Detect which cell encompasses the target text, then output its (x, y) center coordinate. 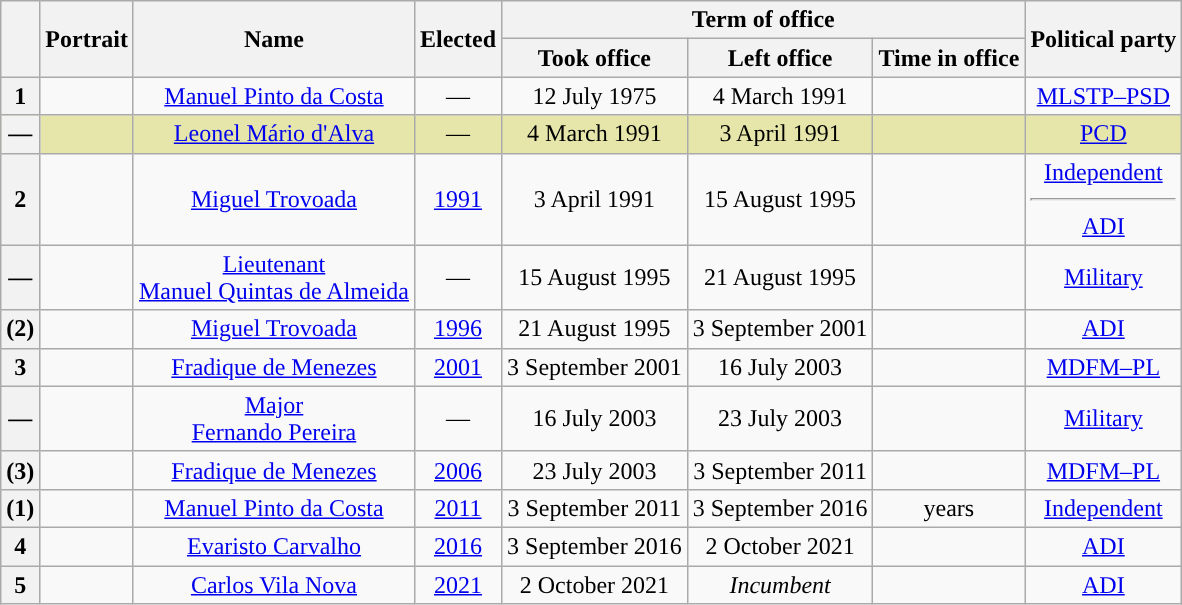
(1) (20, 508)
Political party (1104, 39)
MajorFernando Pereira (274, 418)
Independent (1104, 508)
(3) (20, 470)
Took office (595, 58)
5 (20, 585)
2001 (458, 367)
IndependentADI (1104, 199)
1991 (458, 199)
3 (20, 367)
LieutenantManuel Quintas de Almeida (274, 278)
Portrait (87, 39)
2016 (458, 546)
1996 (458, 329)
Leonel Mário d'Alva (274, 134)
Left office (780, 58)
2021 (458, 585)
(2) (20, 329)
Incumbent (780, 585)
Carlos Vila Nova (274, 585)
Time in office (949, 58)
2 (20, 199)
2006 (458, 470)
MLSTP–PSD (1104, 96)
Term of office (764, 20)
1 (20, 96)
4 (20, 546)
Name (274, 39)
2011 (458, 508)
Elected (458, 39)
12 July 1975 (595, 96)
years (949, 508)
PCD (1104, 134)
Evaristo Carvalho (274, 546)
